Extract the (X, Y) coordinate from the center of the cell holding the provided text.  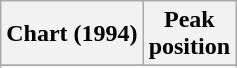
Peakposition (189, 34)
Chart (1994) (72, 34)
